Locate the cell with the specified text and output its (x, y) center coordinate. 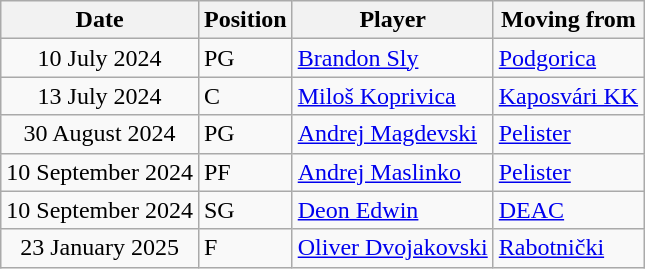
Player (392, 20)
Date (100, 20)
Podgorica (568, 58)
Position (245, 20)
Miloš Koprivica (392, 96)
Rabotnički (568, 248)
Deon Edwin (392, 210)
Moving from (568, 20)
F (245, 248)
23 January 2025 (100, 248)
30 August 2024 (100, 134)
SG (245, 210)
Andrej Maslinko (392, 172)
DEAC (568, 210)
C (245, 96)
Oliver Dvojakovski (392, 248)
PF (245, 172)
13 July 2024 (100, 96)
10 July 2024 (100, 58)
Brandon Sly (392, 58)
Andrej Magdevski (392, 134)
Kaposvári KK (568, 96)
